Return the (x, y) coordinate for the center point of the cell that contains the specified text.  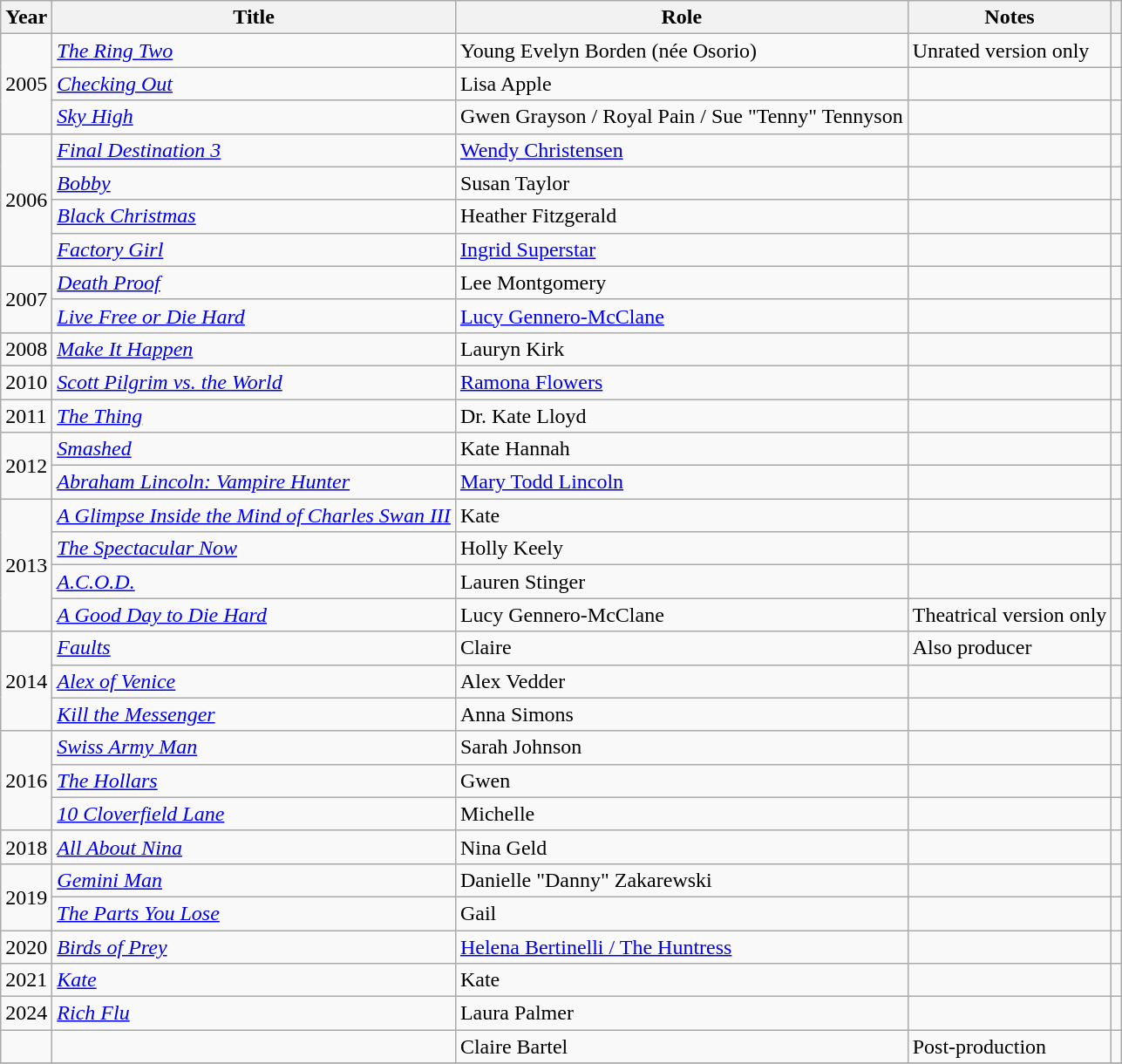
2013 (26, 565)
Title (255, 17)
Smashed (255, 449)
Ramona Flowers (682, 382)
Michelle (682, 814)
Gwen (682, 781)
Alex of Venice (255, 681)
Helena Bertinelli / The Huntress (682, 946)
Mary Todd Lincoln (682, 482)
Checking Out (255, 84)
Ingrid Superstar (682, 249)
Notes (1010, 17)
Lisa Apple (682, 84)
Also producer (1010, 648)
The Ring Two (255, 51)
Danielle "Danny" Zakarewski (682, 880)
Unrated version only (1010, 51)
Claire Bartel (682, 1047)
2011 (26, 416)
Sarah Johnson (682, 747)
Heather Fitzgerald (682, 216)
Black Christmas (255, 216)
2012 (26, 466)
Sky High (255, 117)
Death Proof (255, 283)
Nina Geld (682, 847)
Holly Keely (682, 549)
2006 (26, 200)
All About Nina (255, 847)
Role (682, 17)
Bobby (255, 183)
Year (26, 17)
Make It Happen (255, 349)
Susan Taylor (682, 183)
Birds of Prey (255, 946)
Rich Flu (255, 1013)
Wendy Christensen (682, 150)
Abraham Lincoln: Vampire Hunter (255, 482)
Swiss Army Man (255, 747)
Alex Vedder (682, 681)
Scott Pilgrim vs. the World (255, 382)
Faults (255, 648)
Gwen Grayson / Royal Pain / Sue "Tenny" Tennyson (682, 117)
The Spectacular Now (255, 549)
A Glimpse Inside the Mind of Charles Swan III (255, 515)
Lee Montgomery (682, 283)
10 Cloverfield Lane (255, 814)
Theatrical version only (1010, 615)
2024 (26, 1013)
The Parts You Lose (255, 913)
Laura Palmer (682, 1013)
Live Free or Die Hard (255, 316)
A Good Day to Die Hard (255, 615)
Young Evelyn Borden (née Osorio) (682, 51)
A.C.O.D. (255, 582)
Final Destination 3 (255, 150)
2005 (26, 84)
Gemini Man (255, 880)
Factory Girl (255, 249)
Gail (682, 913)
Kate Hannah (682, 449)
2019 (26, 897)
Kill the Messenger (255, 714)
Lauryn Kirk (682, 349)
The Thing (255, 416)
2020 (26, 946)
2008 (26, 349)
2010 (26, 382)
Claire (682, 648)
2007 (26, 299)
2014 (26, 681)
The Hollars (255, 781)
Anna Simons (682, 714)
Post-production (1010, 1047)
2018 (26, 847)
2016 (26, 781)
Dr. Kate Lloyd (682, 416)
2021 (26, 980)
Lauren Stinger (682, 582)
